Pinpoint the cell where the given text exists, returning its [X, Y] midpoint coordinate. 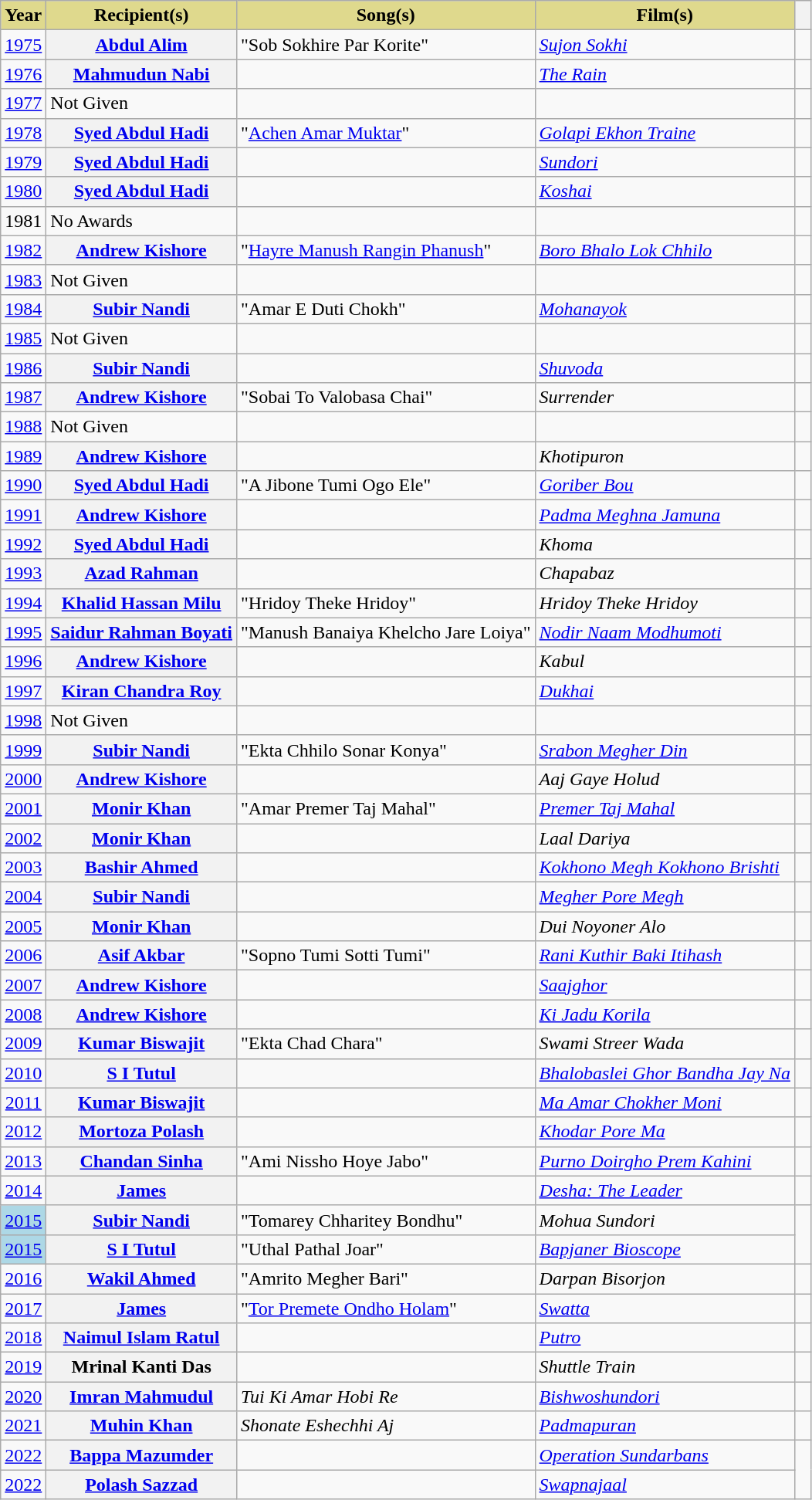
Muhin Khan [142, 1426]
Bapjaner Bioscope [665, 1249]
1976 [23, 74]
Imran Mahmudul [142, 1397]
2002 [23, 838]
Koshai [665, 191]
1993 [23, 574]
"Hridoy Theke Hridoy" [386, 603]
2003 [23, 868]
Saidur Rahman Boyati [142, 632]
1995 [23, 632]
Padma Meghna Jamuna [665, 515]
"Ekta Chad Chara" [386, 1044]
1983 [23, 279]
"Sob Sokhire Par Korite" [386, 45]
Golapi Ekhon Traine [665, 133]
Operation Sundarbans [665, 1455]
Asif Akbar [142, 956]
Khalid Hassan Milu [142, 603]
1982 [23, 250]
2016 [23, 1278]
1996 [23, 662]
2011 [23, 1102]
Khotipuron [665, 456]
Hridoy Theke Hridoy [665, 603]
Mortoza Polash [142, 1132]
Year [23, 15]
2004 [23, 897]
Khoma [665, 544]
2020 [23, 1397]
1994 [23, 603]
Saajghor [665, 985]
Chandan Sinha [142, 1161]
Ki Jadu Korila [665, 1014]
Sundori [665, 162]
Premer Taj Mahal [665, 808]
Srabon Megher Din [665, 750]
Desha: The Leader [665, 1190]
"Tomarey Chharitey Bondhu" [386, 1220]
"Amar Premer Taj Mahal" [386, 808]
Mrinal Kanti Das [142, 1367]
2013 [23, 1161]
1979 [23, 162]
Chapabaz [665, 574]
"Sopno Tumi Sotti Tumi" [386, 956]
1981 [23, 221]
Darpan Bisorjon [665, 1278]
Kokhono Megh Kokhono Brishti [665, 868]
Shuvoda [665, 368]
Polash Sazzad [142, 1485]
"A Jibone Tumi Ogo Ele" [386, 486]
Sujon Sokhi [665, 45]
Laal Dariya [665, 838]
"Uthal Pathal Joar" [386, 1249]
Purno Doirgho Prem Kahini [665, 1161]
Film(s) [665, 15]
"Hayre Manush Rangin Phanush" [386, 250]
Dui Noyoner Alo [665, 926]
2012 [23, 1132]
2006 [23, 956]
Aaj Gaye Holud [665, 779]
1992 [23, 544]
Naimul Islam Ratul [142, 1338]
Song(s) [386, 15]
Ma Amar Chokher Moni [665, 1102]
1998 [23, 720]
"Amrito Megher Bari" [386, 1278]
1977 [23, 103]
1978 [23, 133]
1999 [23, 750]
"Tor Premete Ondho Holam" [386, 1309]
Surrender [665, 398]
Shonate Eshechhi Aj [386, 1426]
Tui Ki Amar Hobi Re [386, 1397]
1984 [23, 309]
Mahmudun Nabi [142, 74]
2014 [23, 1190]
1988 [23, 427]
Megher Pore Megh [665, 897]
1990 [23, 486]
The Rain [665, 74]
"Ami Nissho Hoye Jabo" [386, 1161]
Bhalobaslei Ghor Bandha Jay Na [665, 1073]
1997 [23, 691]
2001 [23, 808]
Bashir Ahmed [142, 868]
Padmapuran [665, 1426]
2021 [23, 1426]
1987 [23, 398]
1975 [23, 45]
Mohua Sundori [665, 1220]
Swami Streer Wada [665, 1044]
Khodar Pore Ma [665, 1132]
"Ekta Chhilo Sonar Konya" [386, 750]
1985 [23, 338]
2017 [23, 1309]
2019 [23, 1367]
2007 [23, 985]
Recipient(s) [142, 15]
Swapnajaal [665, 1485]
"Achen Amar Muktar" [386, 133]
2018 [23, 1338]
Nodir Naam Modhumoti [665, 632]
2005 [23, 926]
1991 [23, 515]
Mohanayok [665, 309]
Shuttle Train [665, 1367]
2000 [23, 779]
Dukhai [665, 691]
Azad Rahman [142, 574]
2009 [23, 1044]
Bishwoshundori [665, 1397]
Wakil Ahmed [142, 1278]
Bappa Mazumder [142, 1455]
Abdul Alim [142, 45]
Swatta [665, 1309]
No Awards [142, 221]
2008 [23, 1014]
1980 [23, 191]
"Manush Banaiya Khelcho Jare Loiya" [386, 632]
Kiran Chandra Roy [142, 691]
Goriber Bou [665, 486]
Putro [665, 1338]
Rani Kuthir Baki Itihash [665, 956]
Boro Bhalo Lok Chhilo [665, 250]
1986 [23, 368]
2010 [23, 1073]
1989 [23, 456]
"Sobai To Valobasa Chai" [386, 398]
Kabul [665, 662]
"Amar E Duti Chokh" [386, 309]
